Pinpoint the cell where the given text exists, returning its [x, y] midpoint coordinate. 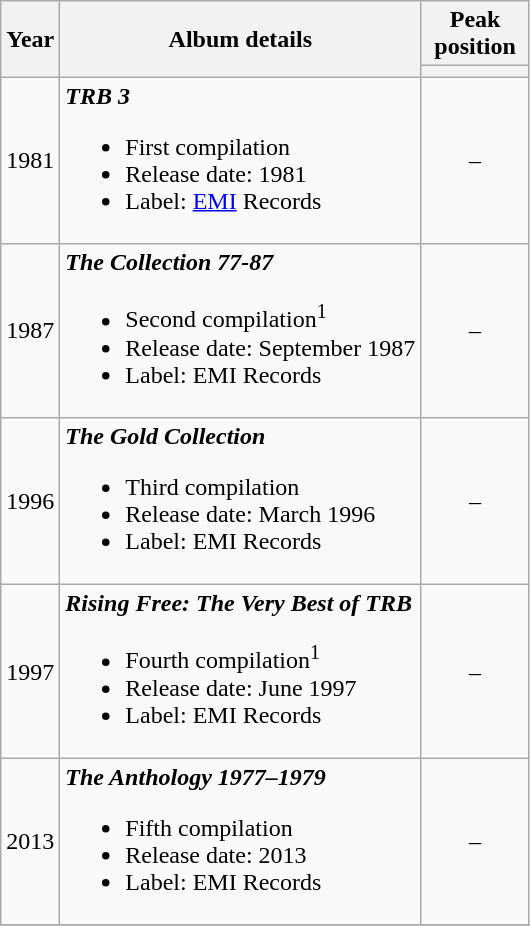
1987 [30, 331]
The Anthology 1977–1979Fifth compilationRelease date: 2013Label: EMI Records [240, 842]
1981 [30, 160]
1997 [30, 672]
Rising Free: The Very Best of TRBFourth compilation1Release date: June 1997Label: EMI Records [240, 672]
TRB 3First compilationRelease date: 1981Label: EMI Records [240, 160]
1996 [30, 500]
The Gold CollectionThird compilationRelease date: March 1996Label: EMI Records [240, 500]
Album details [240, 39]
2013 [30, 842]
The Collection 77-87Second compilation1Release date: September 1987Label: EMI Records [240, 331]
Peakposition [476, 34]
Year [30, 39]
